Pinpoint the cell where the given text exists, returning its (X, Y) midpoint coordinate. 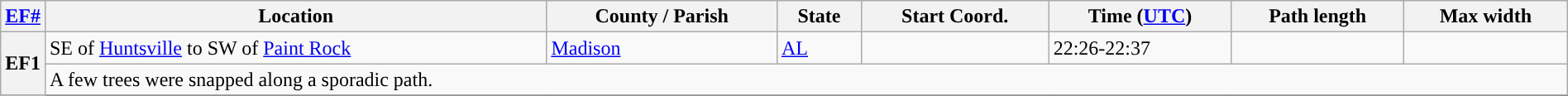
County / Parish (662, 17)
EF# (23, 17)
EF1 (23, 64)
Madison (662, 48)
State (819, 17)
SE of Huntsville to SW of Paint Rock (295, 48)
Location (295, 17)
22:26-22:37 (1140, 48)
Time (UTC) (1140, 17)
Start Coord. (954, 17)
Max width (1485, 17)
Path length (1318, 17)
AL (819, 48)
A few trees were snapped along a sporadic path. (806, 79)
